Provide the [x, y] coordinate of the cell's center where the given text is located.  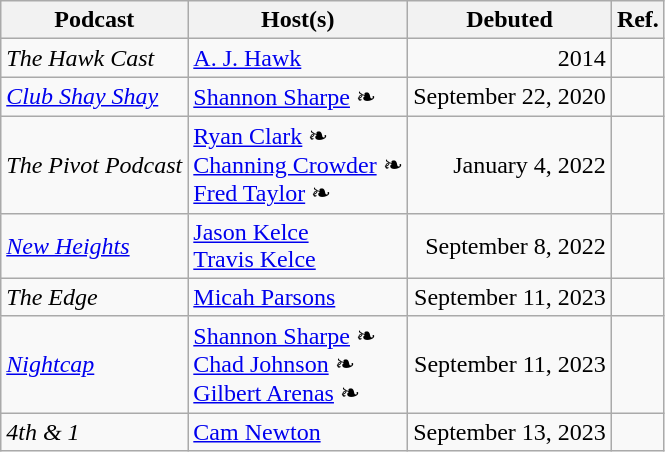
September 8, 2022 [510, 246]
A. J. Hawk [298, 58]
New Heights [94, 246]
Host(s) [298, 20]
Ryan Clark ❧Channing Crowder ❧Fred Taylor ❧ [298, 164]
Debuted [510, 20]
Micah Parsons [298, 297]
Ref. [638, 20]
Club Shay Shay [94, 97]
Jason KelceTravis Kelce [298, 246]
The Hawk Cast [94, 58]
September 22, 2020 [510, 97]
Shannon Sharpe ❧ [298, 97]
Shannon Sharpe ❧Chad Johnson ❧Gilbert Arenas ❧ [298, 364]
2014 [510, 58]
Podcast [94, 20]
Nightcap [94, 364]
Cam Newton [298, 432]
4th & 1 [94, 432]
September 13, 2023 [510, 432]
The Edge [94, 297]
January 4, 2022 [510, 164]
The Pivot Podcast [94, 164]
